Detect which cell encompasses the target text, then output its (x, y) center coordinate. 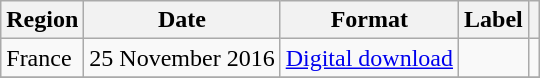
Region (42, 20)
Label (494, 20)
Digital download (369, 58)
Format (369, 20)
France (42, 58)
Date (182, 20)
25 November 2016 (182, 58)
